Capture the cell that displays the provided text and extract its (X, Y) central coordinate. 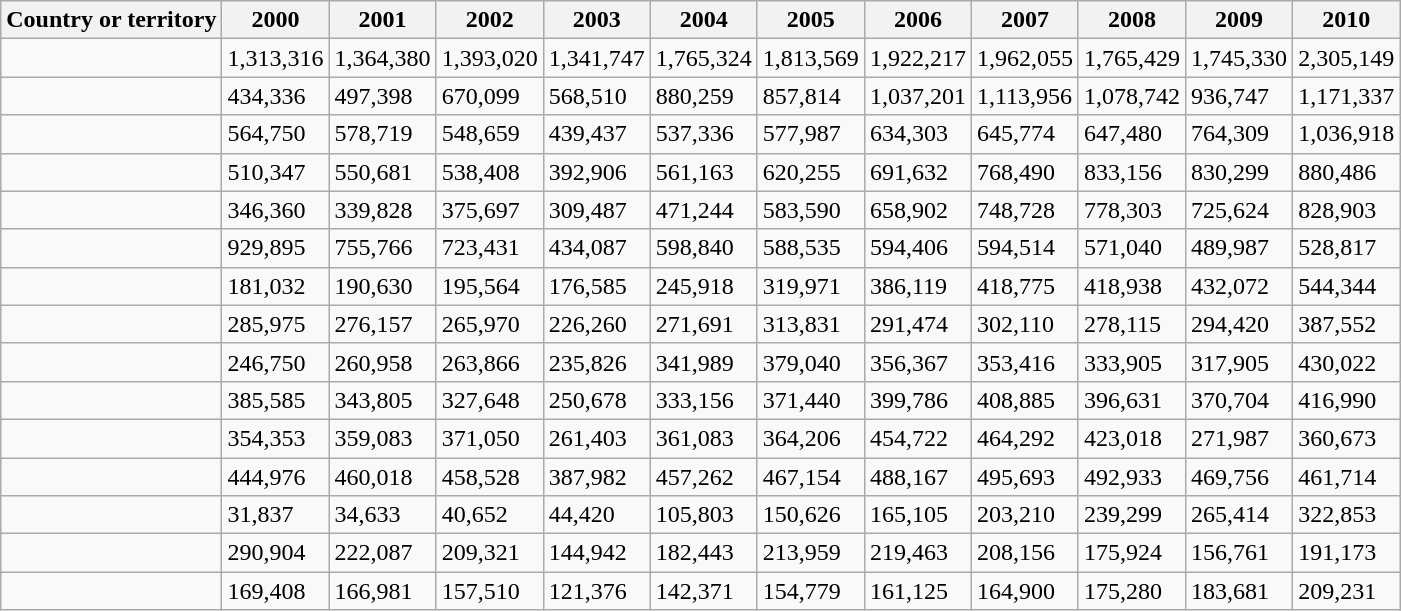
346,360 (276, 210)
467,154 (810, 477)
857,814 (810, 96)
387,982 (596, 477)
265,970 (490, 324)
645,774 (1024, 134)
510,347 (276, 172)
880,486 (1346, 172)
291,474 (918, 324)
418,775 (1024, 286)
461,714 (1346, 477)
333,156 (704, 400)
828,903 (1346, 210)
319,971 (810, 286)
691,632 (918, 172)
647,480 (1132, 134)
371,440 (810, 400)
489,987 (1240, 248)
165,105 (918, 515)
2006 (918, 20)
356,367 (918, 362)
495,693 (1024, 477)
261,403 (596, 438)
768,490 (1024, 172)
157,510 (490, 591)
833,156 (1132, 172)
2002 (490, 20)
2008 (1132, 20)
341,989 (704, 362)
399,786 (918, 400)
725,624 (1240, 210)
432,072 (1240, 286)
594,406 (918, 248)
561,163 (704, 172)
271,987 (1240, 438)
361,083 (704, 438)
360,673 (1346, 438)
208,156 (1024, 553)
370,704 (1240, 400)
1,113,956 (1024, 96)
219,463 (918, 553)
444,976 (276, 477)
209,321 (490, 553)
1,313,316 (276, 58)
464,292 (1024, 438)
434,087 (596, 248)
2009 (1240, 20)
830,299 (1240, 172)
278,115 (1132, 324)
183,681 (1240, 591)
44,420 (596, 515)
195,564 (490, 286)
634,303 (918, 134)
588,535 (810, 248)
578,719 (382, 134)
40,652 (490, 515)
285,975 (276, 324)
354,353 (276, 438)
550,681 (382, 172)
936,747 (1240, 96)
408,885 (1024, 400)
359,083 (382, 438)
166,981 (382, 591)
571,040 (1132, 248)
416,990 (1346, 400)
620,255 (810, 172)
2004 (704, 20)
271,691 (704, 324)
245,918 (704, 286)
748,728 (1024, 210)
670,099 (490, 96)
658,902 (918, 210)
169,408 (276, 591)
150,626 (810, 515)
302,110 (1024, 324)
1,036,918 (1346, 134)
260,958 (382, 362)
723,431 (490, 248)
2005 (810, 20)
175,924 (1132, 553)
1,037,201 (918, 96)
2,305,149 (1346, 58)
333,905 (1132, 362)
317,905 (1240, 362)
1,765,324 (704, 58)
322,853 (1346, 515)
434,336 (276, 96)
423,018 (1132, 438)
263,866 (490, 362)
492,933 (1132, 477)
265,414 (1240, 515)
460,018 (382, 477)
396,631 (1132, 400)
458,528 (490, 477)
430,022 (1346, 362)
439,437 (596, 134)
2007 (1024, 20)
142,371 (704, 591)
182,443 (704, 553)
154,779 (810, 591)
548,659 (490, 134)
294,420 (1240, 324)
1,171,337 (1346, 96)
454,722 (918, 438)
Country or territory (112, 20)
2000 (276, 20)
235,826 (596, 362)
755,766 (382, 248)
339,828 (382, 210)
929,895 (276, 248)
121,376 (596, 591)
371,050 (490, 438)
469,756 (1240, 477)
181,032 (276, 286)
144,942 (596, 553)
1,765,429 (1132, 58)
1,393,020 (490, 58)
1,078,742 (1132, 96)
313,831 (810, 324)
598,840 (704, 248)
457,262 (704, 477)
1,813,569 (810, 58)
31,837 (276, 515)
203,210 (1024, 515)
176,585 (596, 286)
343,805 (382, 400)
309,487 (596, 210)
1,341,747 (596, 58)
364,206 (810, 438)
2010 (1346, 20)
290,904 (276, 553)
2003 (596, 20)
583,590 (810, 210)
375,697 (490, 210)
778,303 (1132, 210)
226,260 (596, 324)
537,336 (704, 134)
246,750 (276, 362)
564,750 (276, 134)
1,364,380 (382, 58)
2001 (382, 20)
471,244 (704, 210)
385,585 (276, 400)
191,173 (1346, 553)
568,510 (596, 96)
1,922,217 (918, 58)
387,552 (1346, 324)
497,398 (382, 96)
353,416 (1024, 362)
577,987 (810, 134)
222,087 (382, 553)
528,817 (1346, 248)
538,408 (490, 172)
327,648 (490, 400)
379,040 (810, 362)
1,962,055 (1024, 58)
34,633 (382, 515)
880,259 (704, 96)
386,119 (918, 286)
156,761 (1240, 553)
161,125 (918, 591)
175,280 (1132, 591)
418,938 (1132, 286)
276,157 (382, 324)
213,959 (810, 553)
239,299 (1132, 515)
190,630 (382, 286)
764,309 (1240, 134)
105,803 (704, 515)
1,745,330 (1240, 58)
594,514 (1024, 248)
164,900 (1024, 591)
488,167 (918, 477)
209,231 (1346, 591)
392,906 (596, 172)
544,344 (1346, 286)
250,678 (596, 400)
